Find where the given text appears and provide that cell's center as [X, Y] coordinate. 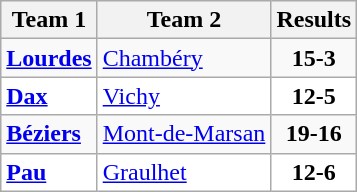
Béziers [49, 134]
Chambéry [184, 58]
Vichy [184, 96]
Graulhet [184, 172]
Team 2 [184, 20]
Pau [49, 172]
12-6 [314, 172]
15-3 [314, 58]
12-5 [314, 96]
Results [314, 20]
Team 1 [49, 20]
Mont-de-Marsan [184, 134]
Dax [49, 96]
19-16 [314, 134]
Lourdes [49, 58]
